Return [x, y] of the center of cell containing provided text 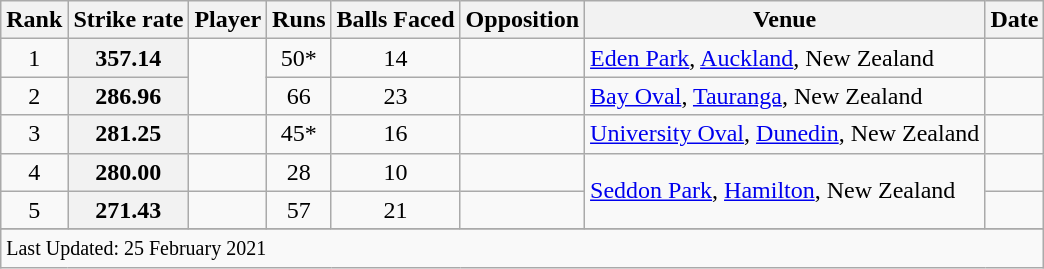
Opposition [522, 20]
Date [1014, 20]
10 [396, 172]
Strike rate [128, 20]
14 [396, 58]
21 [396, 210]
Venue [785, 20]
280.00 [128, 172]
57 [299, 210]
23 [396, 96]
Runs [299, 20]
66 [299, 96]
Bay Oval, Tauranga, New Zealand [785, 96]
3 [34, 134]
28 [299, 172]
Player [228, 20]
Eden Park, Auckland, New Zealand [785, 58]
2 [34, 96]
1 [34, 58]
Rank [34, 20]
5 [34, 210]
271.43 [128, 210]
357.14 [128, 58]
45* [299, 134]
50* [299, 58]
286.96 [128, 96]
Seddon Park, Hamilton, New Zealand [785, 191]
4 [34, 172]
University Oval, Dunedin, New Zealand [785, 134]
16 [396, 134]
Last Updated: 25 February 2021 [522, 248]
Balls Faced [396, 20]
281.25 [128, 134]
